Extract the (x, y) coordinate from the center of the cell holding the provided text.  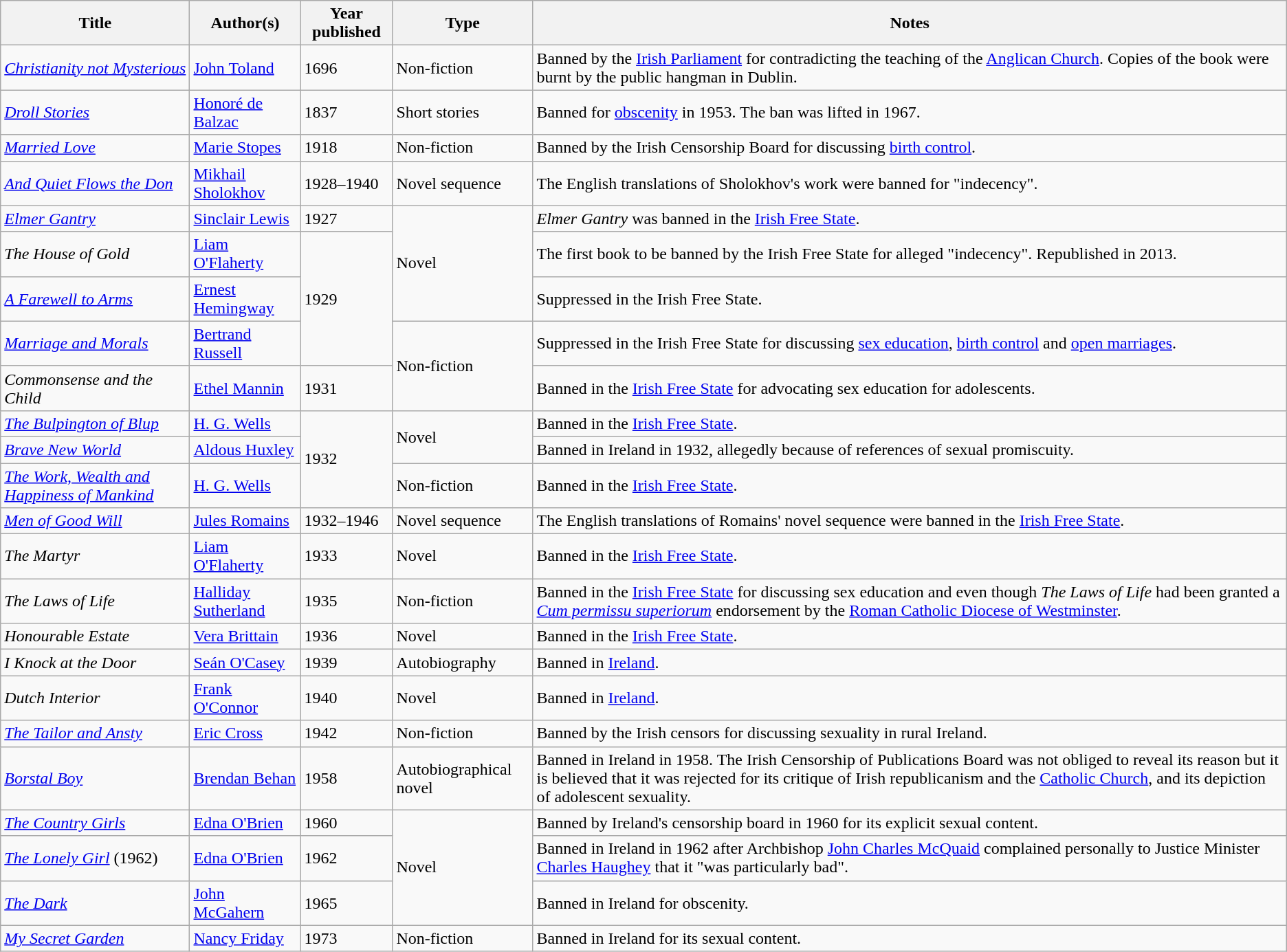
1936 (346, 636)
Halliday Sutherland (245, 601)
Autobiography (463, 663)
Droll Stories (95, 113)
Honourable Estate (95, 636)
The English translations of Sholokhov's work were banned for "indecency". (910, 183)
Aldous Huxley (245, 450)
1932–1946 (346, 521)
1958 (346, 778)
1960 (346, 823)
Brave New World (95, 450)
1935 (346, 601)
John McGahern (245, 903)
1932 (346, 459)
Elmer Gantry was banned in the Irish Free State. (910, 219)
Short stories (463, 113)
Banned in Ireland for its sexual content. (910, 938)
Type (463, 23)
Seán O'Casey (245, 663)
A Farewell to Arms (95, 298)
Banned for obscenity in 1953. The ban was lifted in 1967. (910, 113)
Vera Brittain (245, 636)
1837 (346, 113)
1973 (346, 938)
Banned by the Irish censors for discussing sexuality in rural Ireland. (910, 733)
Commonsense and the Child (95, 388)
1931 (346, 388)
Banned by Ireland's censorship board in 1960 for its explicit sexual content. (910, 823)
1962 (346, 858)
Borstal Boy (95, 778)
1965 (346, 903)
Frank O'Connor (245, 698)
Christianity not Mysterious (95, 67)
Jules Romains (245, 521)
1927 (346, 219)
Marie Stopes (245, 148)
1929 (346, 298)
Nancy Friday (245, 938)
The Country Girls (95, 823)
Banned in Ireland for obscenity. (910, 903)
Ernest Hemingway (245, 298)
My Secret Garden (95, 938)
Brendan Behan (245, 778)
The first book to be banned by the Irish Free State for alleged "indecency". Republished in 2013. (910, 254)
The House of Gold (95, 254)
1939 (346, 663)
Banned by the Irish Censorship Board for discussing birth control. (910, 148)
Marriage and Morals (95, 344)
1918 (346, 148)
Mikhail Sholokhov (245, 183)
Year published (346, 23)
Dutch Interior (95, 698)
Honoré de Balzac (245, 113)
Autobiographical novel (463, 778)
The Bulpington of Blup (95, 423)
Married Love (95, 148)
John Toland (245, 67)
The Laws of Life (95, 601)
The Martyr (95, 557)
Banned in Ireland in 1932, allegedly because of references of sexual promiscuity. (910, 450)
1928–1940 (346, 183)
1696 (346, 67)
Ethel Mannin (245, 388)
1933 (346, 557)
Men of Good Will (95, 521)
And Quiet Flows the Don (95, 183)
Eric Cross (245, 733)
1940 (346, 698)
The English translations of Romains' novel sequence were banned in the Irish Free State. (910, 521)
The Tailor and Ansty (95, 733)
The Dark (95, 903)
1942 (346, 733)
Suppressed in the Irish Free State. (910, 298)
Sinclair Lewis (245, 219)
Title (95, 23)
The Lonely Girl (1962) (95, 858)
I Knock at the Door (95, 663)
Author(s) (245, 23)
Banned in the Irish Free State for advocating sex education for adolescents. (910, 388)
Suppressed in the Irish Free State for discussing sex education, birth control and open marriages. (910, 344)
Notes (910, 23)
Banned by the Irish Parliament for contradicting the teaching of the Anglican Church. Copies of the book were burnt by the public hangman in Dublin. (910, 67)
Bertrand Russell (245, 344)
Elmer Gantry (95, 219)
The Work, Wealth and Happiness of Mankind (95, 485)
